Find where the given text appears and provide that cell's center as (x, y) coordinate. 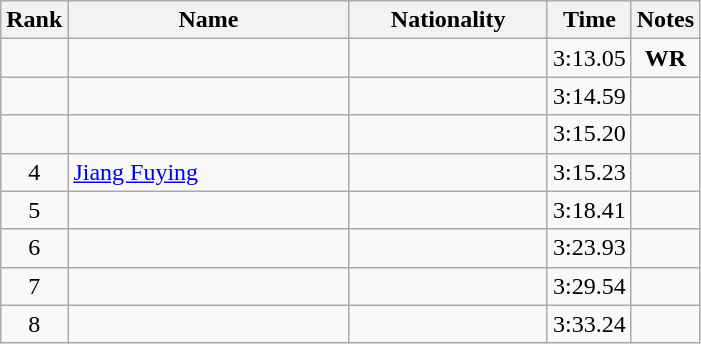
3:29.54 (589, 286)
3:14.59 (589, 96)
3:15.23 (589, 172)
7 (34, 286)
5 (34, 210)
3:15.20 (589, 134)
6 (34, 248)
Rank (34, 20)
3:13.05 (589, 58)
Nationality (448, 20)
Jiang Fuying (208, 172)
4 (34, 172)
8 (34, 324)
3:33.24 (589, 324)
WR (665, 58)
3:18.41 (589, 210)
3:23.93 (589, 248)
Notes (665, 20)
Time (589, 20)
Name (208, 20)
